From the cell containing the given text, extract its center point as [x, y] coordinate. 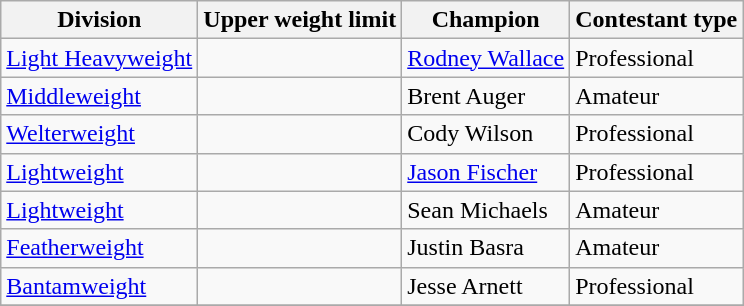
Upper weight limit [300, 20]
Jason Fischer [486, 172]
Brent Auger [486, 96]
Welterweight [100, 134]
Jesse Arnett [486, 286]
Contestant type [656, 20]
Champion [486, 20]
Division [100, 20]
Cody Wilson [486, 134]
Middleweight [100, 96]
Featherweight [100, 248]
Sean Michaels [486, 210]
Light Heavyweight [100, 58]
Rodney Wallace [486, 58]
Bantamweight [100, 286]
Justin Basra [486, 248]
